Locate the cell with the specified text and output its (X, Y) center coordinate. 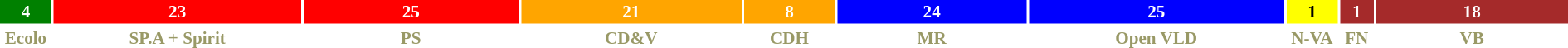
18 (1472, 12)
21 (631, 12)
23 (178, 12)
24 (932, 12)
8 (790, 12)
4 (26, 12)
